Search for the cell housing the specified text and yield its (x, y) center coordinate. 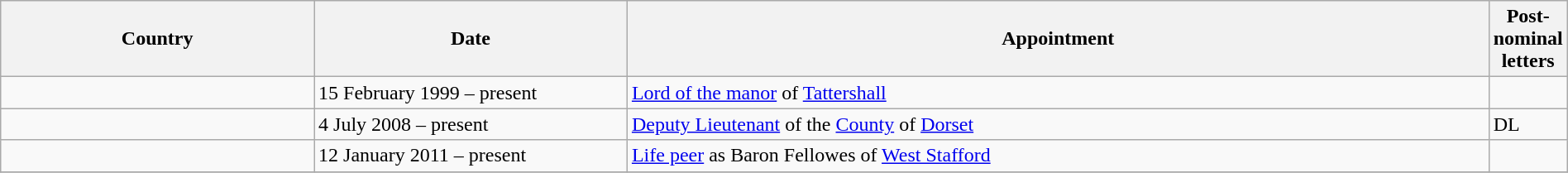
Date (471, 39)
Country (157, 39)
Deputy Lieutenant of the County of Dorset (1058, 124)
DL (1528, 124)
Life peer as Baron Fellowes of West Stafford (1058, 156)
Post-nominal letters (1528, 39)
Appointment (1058, 39)
4 July 2008 – present (471, 124)
12 January 2011 – present (471, 156)
Lord of the manor of Tattershall (1058, 93)
15 February 1999 – present (471, 93)
